Find where the given text appears and provide that cell's center as [x, y] coordinate. 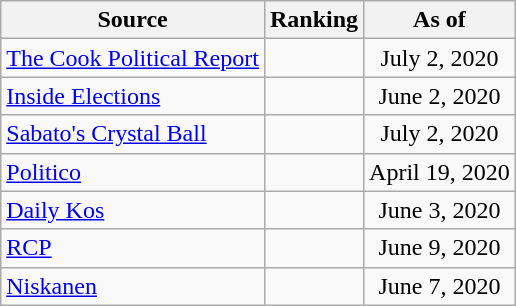
Source [133, 20]
Inside Elections [133, 96]
RCP [133, 248]
June 2, 2020 [440, 96]
The Cook Political Report [133, 58]
April 19, 2020 [440, 172]
June 3, 2020 [440, 210]
Politico [133, 172]
June 9, 2020 [440, 248]
Daily Kos [133, 210]
Niskanen [133, 286]
As of [440, 20]
Sabato's Crystal Ball [133, 134]
Ranking [314, 20]
June 7, 2020 [440, 286]
